Search for the cell housing the specified text and yield its [X, Y] center coordinate. 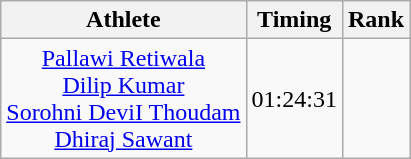
Rank [376, 20]
Athlete [124, 20]
Pallawi RetiwalaDilip KumarSorohni DeviI ThoudamDhiraj Sawant [124, 98]
01:24:31 [294, 98]
Timing [294, 20]
